Determine the [x, y] coordinate at the center of the cell enclosing the given text.  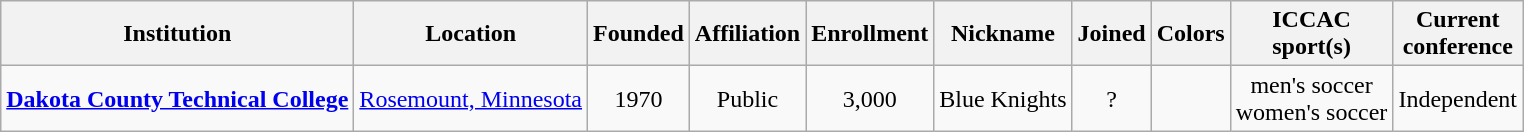
Affiliation [747, 34]
Currentconference [1458, 34]
men's soccerwomen's soccer [1312, 98]
Nickname [1003, 34]
1970 [639, 98]
3,000 [870, 98]
Blue Knights [1003, 98]
Public [747, 98]
Location [471, 34]
Institution [178, 34]
Rosemount, Minnesota [471, 98]
Independent [1458, 98]
? [1112, 98]
Founded [639, 34]
Colors [1190, 34]
Joined [1112, 34]
ICCACsport(s) [1312, 34]
Enrollment [870, 34]
Dakota County Technical College [178, 98]
